Return [X, Y] of the center of cell containing provided text 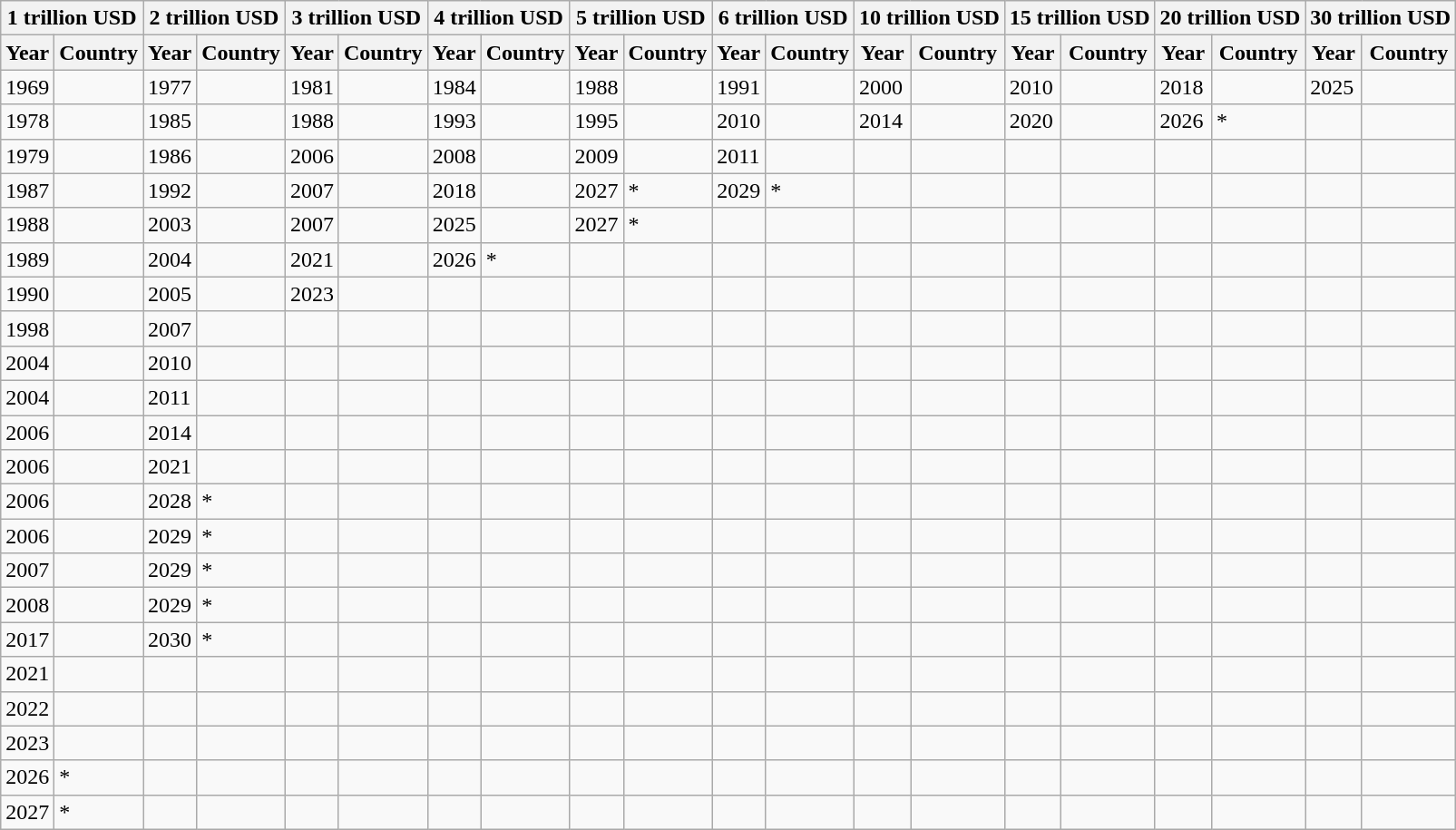
1984 [454, 87]
4 trillion USD [499, 18]
1990 [27, 294]
2030 [171, 640]
1985 [171, 122]
1979 [27, 156]
1977 [171, 87]
2000 [883, 87]
2017 [27, 640]
10 trillion USD [930, 18]
1978 [27, 122]
2009 [597, 156]
2005 [171, 294]
1998 [27, 328]
1969 [27, 87]
1989 [27, 259]
2020 [1032, 122]
2022 [27, 708]
1991 [738, 87]
1 trillion USD [73, 18]
1987 [27, 190]
5 trillion USD [640, 18]
1981 [312, 87]
20 trillion USD [1230, 18]
2 trillion USD [214, 18]
6 trillion USD [784, 18]
1993 [454, 122]
2028 [171, 502]
30 trillion USD [1381, 18]
1986 [171, 156]
1992 [171, 190]
1995 [597, 122]
15 trillion USD [1080, 18]
2003 [171, 225]
3 trillion USD [356, 18]
